Detect which cell encompasses the target text, then output its [x, y] center coordinate. 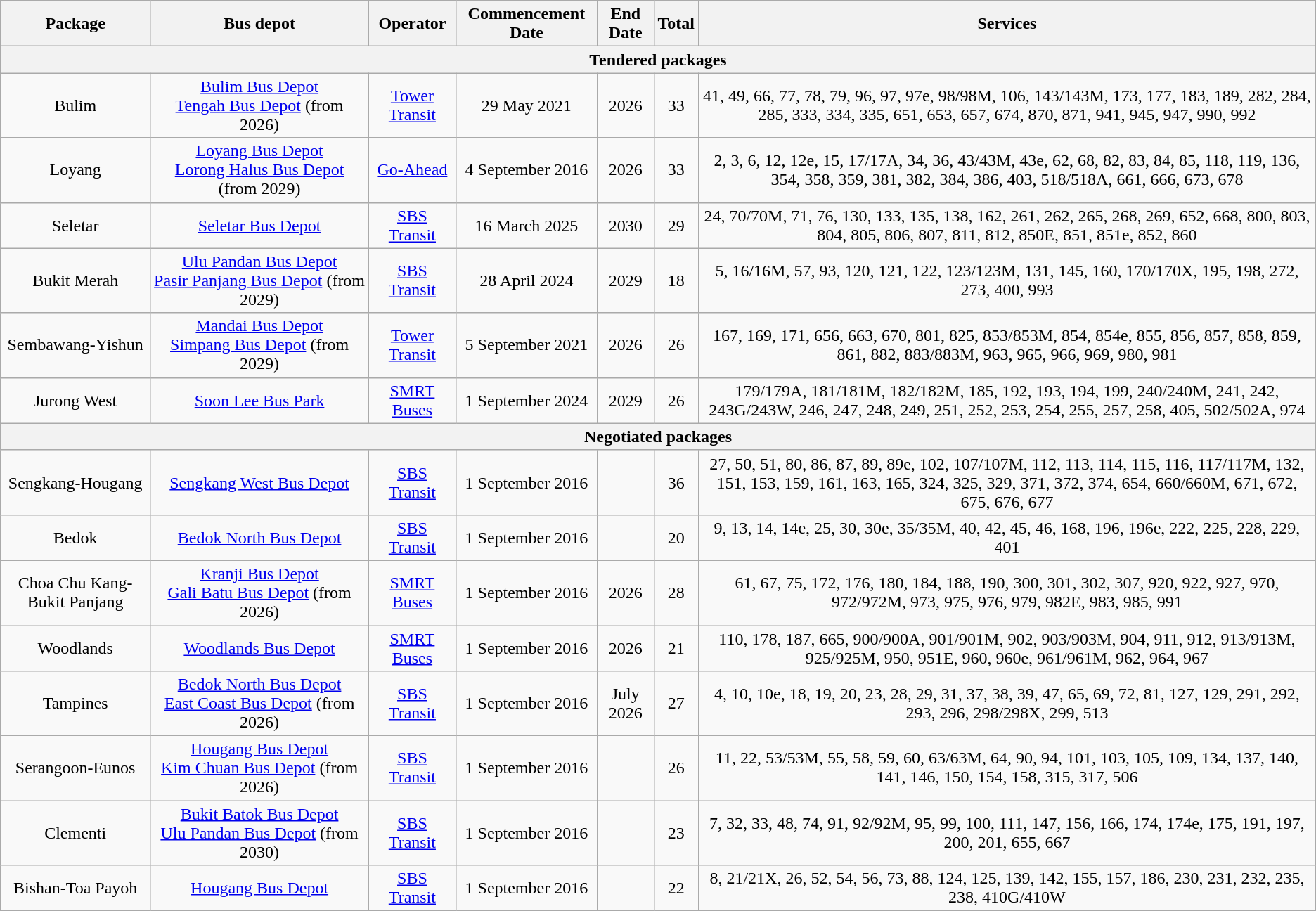
Negotiated packages [658, 437]
11, 22, 53/53M, 55, 58, 59, 60, 63/63M, 64, 90, 94, 101, 103, 105, 109, 134, 137, 140, 141, 146, 150, 154, 158, 315, 317, 506 [1007, 768]
9, 13, 14, 14e, 25, 30, 30e, 35/35M, 40, 42, 45, 46, 168, 196, 196e, 222, 225, 228, 229, 401 [1007, 537]
18 [676, 280]
Services [1007, 24]
Serangoon-Eunos [76, 768]
167, 169, 171, 656, 663, 670, 801, 825, 853/853M, 854, 854e, 855, 856, 857, 858, 859, 861, 882, 883/883M, 963, 965, 966, 969, 980, 981 [1007, 345]
23 [676, 833]
Bulim Bus DepotTengah Bus Depot (from 2026) [260, 105]
Jurong West [76, 401]
Bulim [76, 105]
Woodlands [76, 648]
Tampines [76, 704]
End Date [626, 24]
22 [676, 889]
Loyang [76, 170]
Hougang Bus Depot [260, 889]
28 April 2024 [526, 280]
Sengkang West Bus Depot [260, 482]
4, 10, 10e, 18, 19, 20, 23, 28, 29, 31, 37, 38, 39, 47, 65, 69, 72, 81, 127, 129, 291, 292, 293, 296, 298/298X, 299, 513 [1007, 704]
Seletar [76, 225]
Woodlands Bus Depot [260, 648]
Bukit Merah [76, 280]
Hougang Bus DepotKim Chuan Bus Depot (from 2026) [260, 768]
Choa Chu Kang-Bukit Panjang [76, 593]
4 September 2016 [526, 170]
27 [676, 704]
16 March 2025 [526, 225]
Bedok [76, 537]
Commencement Date [526, 24]
Mandai Bus DepotSimpang Bus Depot (from 2029) [260, 345]
Loyang Bus DepotLorong Halus Bus Depot (from 2029) [260, 170]
Soon Lee Bus Park [260, 401]
Bedok North Bus Depot [260, 537]
Seletar Bus Depot [260, 225]
Total [676, 24]
Bedok North Bus DepotEast Coast Bus Depot (from 2026) [260, 704]
July 2026 [626, 704]
5, 16/16M, 57, 93, 120, 121, 122, 123/123M, 131, 145, 160, 170/170X, 195, 198, 272, 273, 400, 993 [1007, 280]
24, 70/70M, 71, 76, 130, 133, 135, 138, 162, 261, 262, 265, 268, 269, 652, 668, 800, 803, 804, 805, 806, 807, 811, 812, 850E, 851, 851e, 852, 860 [1007, 225]
20 [676, 537]
7, 32, 33, 48, 74, 91, 92/92M, 95, 99, 100, 111, 147, 156, 166, 174, 174e, 175, 191, 197, 200, 201, 655, 667 [1007, 833]
36 [676, 482]
21 [676, 648]
Go-Ahead [413, 170]
Kranji Bus DepotGali Batu Bus Depot (from 2026) [260, 593]
Clementi [76, 833]
29 May 2021 [526, 105]
Bus depot [260, 24]
8, 21/21X, 26, 52, 54, 56, 73, 88, 124, 125, 139, 142, 155, 157, 186, 230, 231, 232, 235, 238, 410G/410W [1007, 889]
Operator [413, 24]
61, 67, 75, 172, 176, 180, 184, 188, 190, 300, 301, 302, 307, 920, 922, 927, 970, 972/972M, 973, 975, 976, 979, 982E, 983, 985, 991 [1007, 593]
Bukit Batok Bus DepotUlu Pandan Bus Depot (from 2030) [260, 833]
29 [676, 225]
Package [76, 24]
5 September 2021 [526, 345]
2030 [626, 225]
Sengkang-Hougang [76, 482]
Bishan-Toa Payoh [76, 889]
110, 178, 187, 665, 900/900A, 901/901M, 902, 903/903M, 904, 911, 912, 913/913M, 925/925M, 950, 951E, 960, 960e, 961/961M, 962, 964, 967 [1007, 648]
1 September 2024 [526, 401]
28 [676, 593]
Sembawang-Yishun [76, 345]
Tendered packages [658, 60]
Ulu Pandan Bus DepotPasir Panjang Bus Depot (from 2029) [260, 280]
